Scan for the cell matching the given text and deliver its (x, y) coordinate at center. 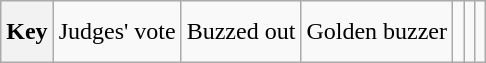
Key (27, 32)
Buzzed out (241, 32)
Golden buzzer (377, 32)
Judges' vote (117, 32)
